Locate the cell with the specified text and output its (x, y) center coordinate. 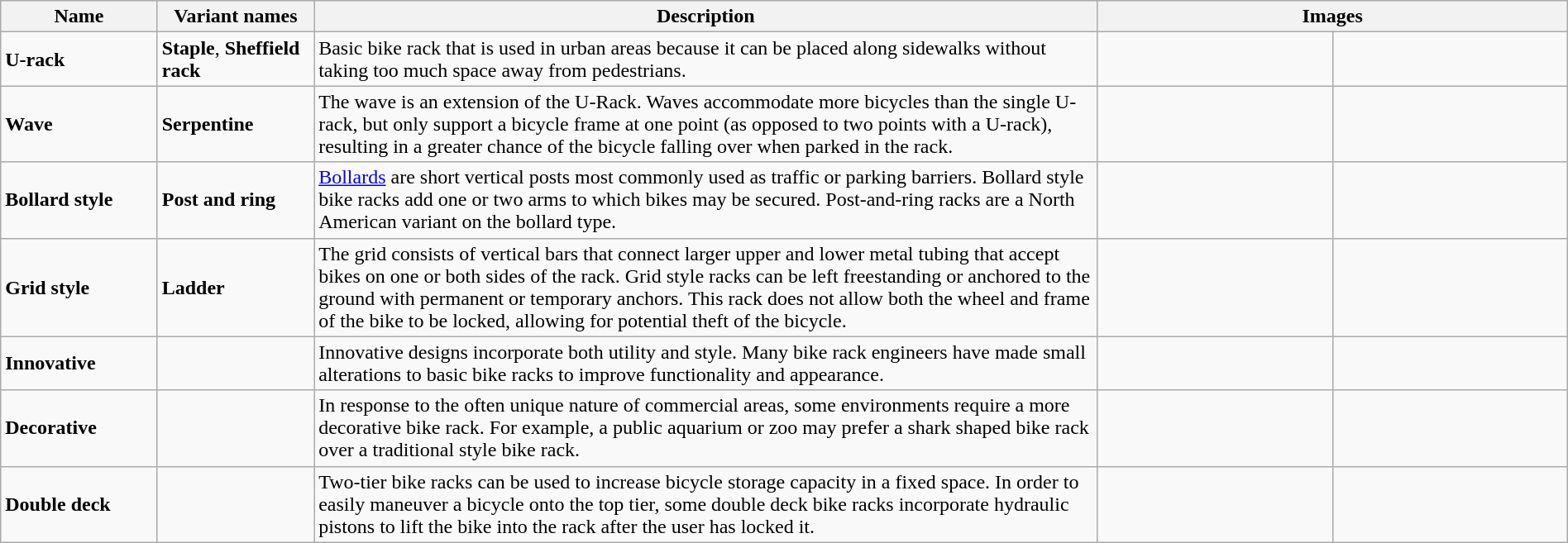
Images (1332, 17)
Decorative (79, 428)
Wave (79, 124)
Post and ring (235, 200)
Name (79, 17)
Innovative (79, 364)
Grid style (79, 288)
Staple, Sheffield rack (235, 60)
Bollard style (79, 200)
Double deck (79, 504)
Description (706, 17)
Ladder (235, 288)
Variant names (235, 17)
Serpentine (235, 124)
U-rack (79, 60)
Basic bike rack that is used in urban areas because it can be placed along sidewalks without taking too much space away from pedestrians. (706, 60)
